Pinpoint the cell where the given text exists, returning its (X, Y) midpoint coordinate. 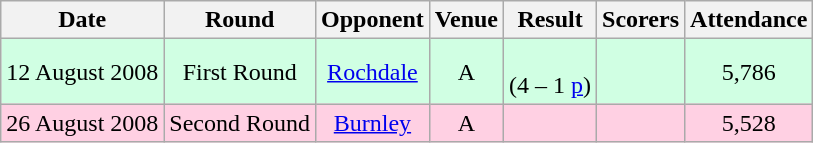
Date (82, 20)
(4 – 1 p) (550, 72)
5,786 (749, 72)
Result (550, 20)
Venue (466, 20)
Scorers (641, 20)
12 August 2008 (82, 72)
Second Round (240, 123)
Burnley (373, 123)
First Round (240, 72)
26 August 2008 (82, 123)
Attendance (749, 20)
Rochdale (373, 72)
Opponent (373, 20)
5,528 (749, 123)
Round (240, 20)
